Pinpoint the cell where the given text exists, returning its [X, Y] midpoint coordinate. 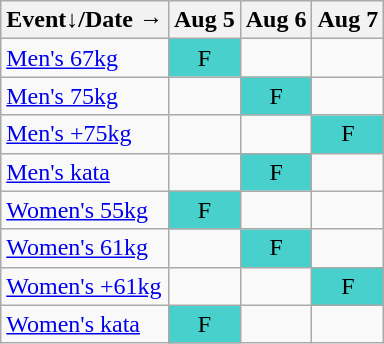
Men's +75kg [85, 134]
Women's +61kg [85, 286]
Men's 75kg [85, 96]
Men's kata [85, 172]
Women's 55kg [85, 210]
Men's 67kg [85, 58]
Aug 7 [348, 20]
Aug 6 [276, 20]
Aug 5 [204, 20]
Women's 61kg [85, 248]
Women's kata [85, 324]
Event↓/Date → [85, 20]
